Detect which cell encompasses the target text, then output its [X, Y] center coordinate. 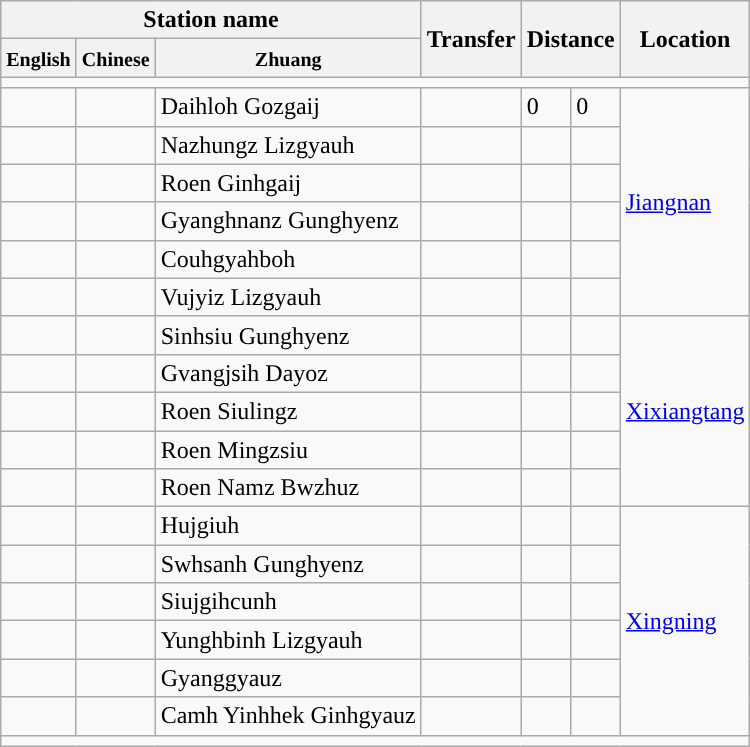
Yunghbinh Lizgyauh [288, 640]
Daihloh Gozgaij [288, 107]
Distance [570, 39]
Xingning [685, 621]
Vujyiz Lizgyauh [288, 297]
Camh Yinhhek Ginhgyauz [288, 716]
Station name [211, 20]
Nazhungz Lizgyauh [288, 145]
Location [685, 39]
Siujgihcunh [288, 602]
Couhgyahboh [288, 259]
Transfer [471, 39]
Xixiangtang [685, 411]
Gyanghnanz Gunghyenz [288, 221]
Chinese [116, 58]
Roen Mingzsiu [288, 449]
Roen Siulingz [288, 411]
Roen Namz Bwzhuz [288, 488]
Gvangjsih Dayoz [288, 373]
Zhuang [288, 58]
Jiangnan [685, 202]
Sinhsiu Gunghyenz [288, 335]
Hujgiuh [288, 526]
English [39, 58]
Gyanggyauz [288, 678]
Roen Ginhgaij [288, 183]
Swhsanh Gunghyenz [288, 564]
